Scan for the cell matching the given text and deliver its [X, Y] coordinate at center. 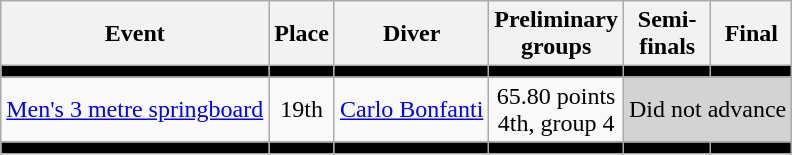
65.80 points 4th, group 4 [556, 110]
19th [302, 110]
Final [752, 34]
Carlo Bonfanti [411, 110]
Did not advance [707, 110]
Event [135, 34]
Preliminary groups [556, 34]
Semi-finals [666, 34]
Men's 3 metre springboard [135, 110]
Place [302, 34]
Diver [411, 34]
